Return (X, Y) of the center of cell containing provided text 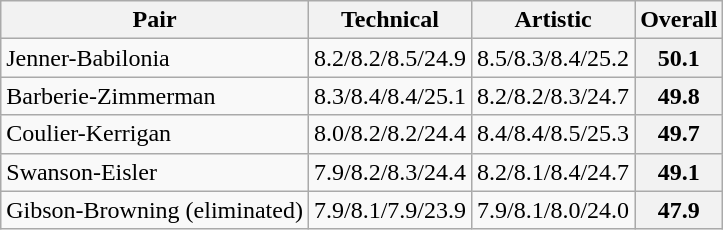
Barberie-Zimmerman (155, 96)
49.1 (679, 172)
47.9 (679, 210)
7.9/8.1/8.0/24.0 (554, 210)
Technical (390, 20)
7.9/8.1/7.9/23.9 (390, 210)
Gibson-Browning (eliminated) (155, 210)
8.4/8.4/8.5/25.3 (554, 134)
Pair (155, 20)
8.2/8.2/8.5/24.9 (390, 58)
8.3/8.4/8.4/25.1 (390, 96)
Swanson-Eisler (155, 172)
8.0/8.2/8.2/24.4 (390, 134)
8.2/8.2/8.3/24.7 (554, 96)
Jenner-Babilonia (155, 58)
49.7 (679, 134)
8.2/8.1/8.4/24.7 (554, 172)
Overall (679, 20)
7.9/8.2/8.3/24.4 (390, 172)
49.8 (679, 96)
Coulier-Kerrigan (155, 134)
Artistic (554, 20)
50.1 (679, 58)
8.5/8.3/8.4/25.2 (554, 58)
